For the text-containing cell, return its midpoint in [X, Y] coordinate format. 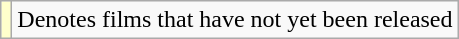
Denotes films that have not yet been released [235, 20]
